Extract the [x, y] coordinate from the center of the cell holding the provided text.  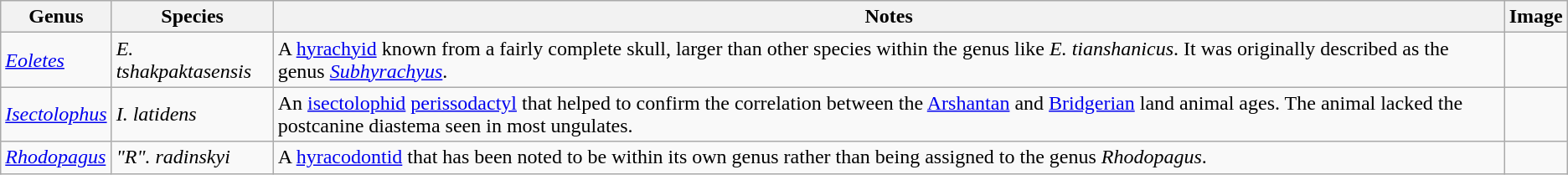
Image [1536, 17]
Rhodopagus [56, 157]
Notes [889, 17]
E. tshakpaktasensis [193, 60]
I. latidens [193, 114]
"R". radinskyi [193, 157]
Eoletes [56, 60]
Genus [56, 17]
Species [193, 17]
Isectolophus [56, 114]
A hyracodontid that has been noted to be within its own genus rather than being assigned to the genus Rhodopagus. [889, 157]
